Search for the cell housing the specified text and yield its [X, Y] center coordinate. 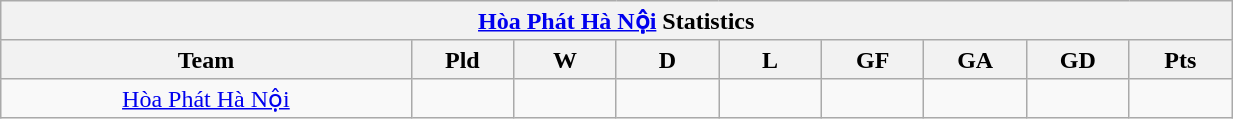
L [770, 59]
Pts [1180, 59]
Hòa Phát Hà Nội [206, 98]
Pld [462, 59]
Hòa Phát Hà Nội Statistics [616, 21]
GA [976, 59]
GF [872, 59]
D [668, 59]
W [566, 59]
GD [1078, 59]
Team [206, 59]
